Find where the given text appears and provide that cell's center as [x, y] coordinate. 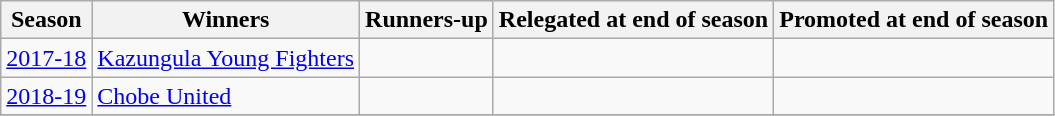
Winners [226, 20]
Season [46, 20]
2017-18 [46, 58]
Runners-up [427, 20]
Relegated at end of season [633, 20]
2018-19 [46, 96]
Chobe United [226, 96]
Promoted at end of season [914, 20]
Kazungula Young Fighters [226, 58]
